Search for the cell housing the specified text and yield its [x, y] center coordinate. 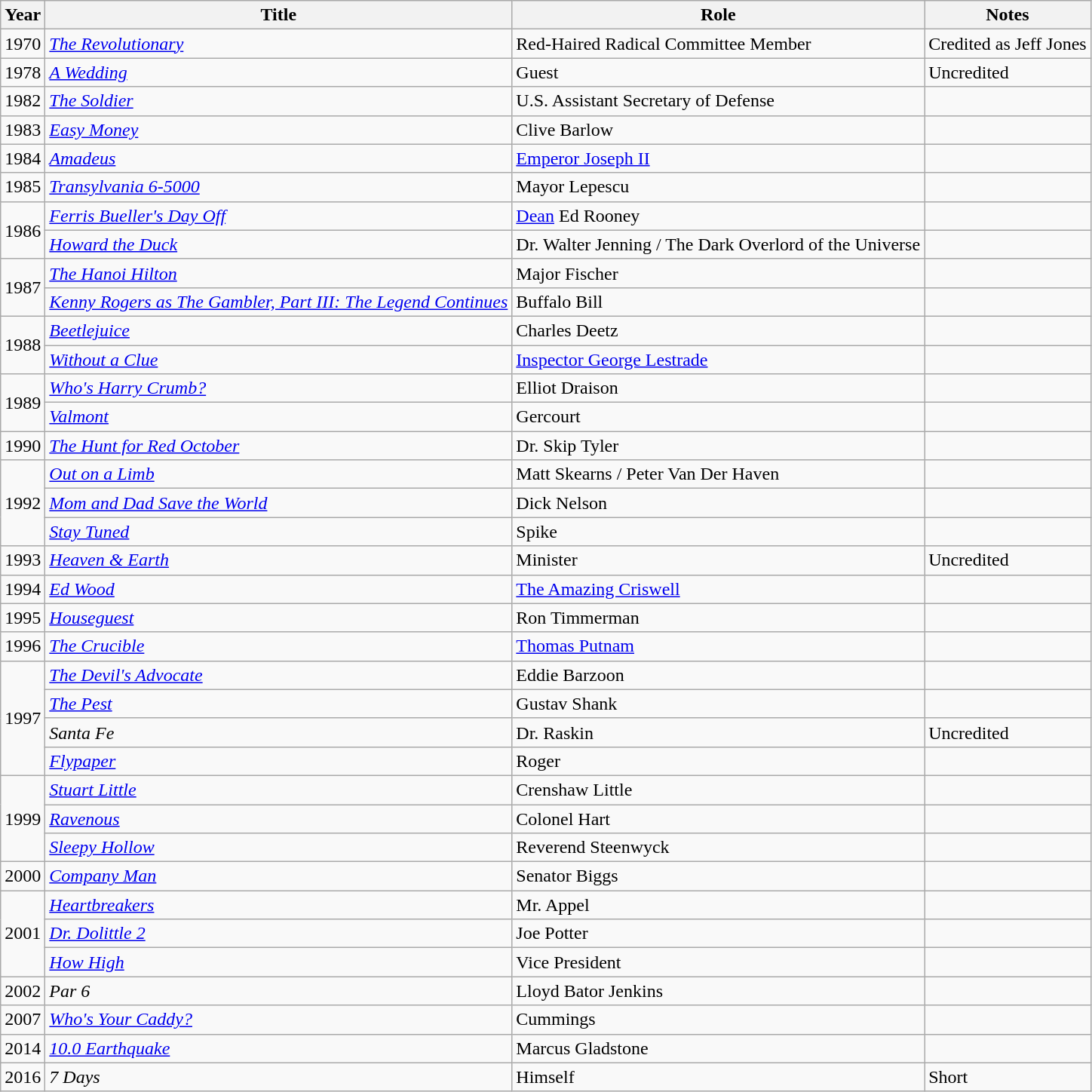
Transylvania 6-5000 [279, 187]
Cummings [718, 1020]
1986 [23, 230]
Buffalo Bill [718, 302]
The Soldier [279, 101]
Dick Nelson [718, 503]
1982 [23, 101]
Company Man [279, 876]
Spike [718, 532]
Vice President [718, 962]
The Devil's Advocate [279, 675]
A Wedding [279, 72]
Thomas Putnam [718, 646]
Par 6 [279, 991]
1994 [23, 589]
Matt Skearns / Peter Van Der Haven [718, 474]
Ron Timmerman [718, 618]
The Crucible [279, 646]
Ed Wood [279, 589]
The Hunt for Red October [279, 446]
Santa Fe [279, 732]
Notes [1008, 15]
1978 [23, 72]
U.S. Assistant Secretary of Defense [718, 101]
Dean Ed Rooney [718, 216]
Dr. Dolittle 2 [279, 934]
Amadeus [279, 158]
1999 [23, 818]
Role [718, 15]
Eddie Barzoon [718, 675]
1985 [23, 187]
1970 [23, 44]
Major Fischer [718, 273]
Colonel Hart [718, 818]
Senator Biggs [718, 876]
Joe Potter [718, 934]
Who's Harry Crumb? [279, 388]
Roger [718, 761]
Reverend Steenwyck [718, 848]
Marcus Gladstone [718, 1048]
2000 [23, 876]
Out on a Limb [279, 474]
7 Days [279, 1077]
1996 [23, 646]
Red-Haired Radical Committee Member [718, 44]
Guest [718, 72]
1997 [23, 718]
Sleepy Hollow [279, 848]
Valmont [279, 417]
Short [1008, 1077]
10.0 Earthquake [279, 1048]
1993 [23, 560]
Howard the Duck [279, 244]
Charles Deetz [718, 330]
Heartbreakers [279, 905]
Inspector George Lestrade [718, 360]
Elliot Draison [718, 388]
The Pest [279, 704]
The Hanoi Hilton [279, 273]
How High [279, 962]
1995 [23, 618]
Heaven & Earth [279, 560]
1984 [23, 158]
Title [279, 15]
Credited as Jeff Jones [1008, 44]
Stay Tuned [279, 532]
Mayor Lepescu [718, 187]
1988 [23, 345]
Ravenous [279, 818]
Easy Money [279, 130]
Beetlejuice [279, 330]
Dr. Skip Tyler [718, 446]
1992 [23, 503]
2014 [23, 1048]
Mr. Appel [718, 905]
2007 [23, 1020]
Minister [718, 560]
Mom and Dad Save the World [279, 503]
1990 [23, 446]
Dr. Walter Jenning / The Dark Overlord of the Universe [718, 244]
Year [23, 15]
The Revolutionary [279, 44]
Gercourt [718, 417]
Without a Clue [279, 360]
2001 [23, 934]
Crenshaw Little [718, 790]
Who's Your Caddy? [279, 1020]
Stuart Little [279, 790]
Lloyd Bator Jenkins [718, 991]
Kenny Rogers as The Gambler, Part III: The Legend Continues [279, 302]
Houseguest [279, 618]
Ferris Bueller's Day Off [279, 216]
Dr. Raskin [718, 732]
The Amazing Criswell [718, 589]
Flypaper [279, 761]
1989 [23, 403]
Clive Barlow [718, 130]
Emperor Joseph II [718, 158]
1987 [23, 287]
Gustav Shank [718, 704]
2016 [23, 1077]
1983 [23, 130]
Himself [718, 1077]
2002 [23, 991]
